Output the [X, Y] coordinate of the center of the cell containing the given text.  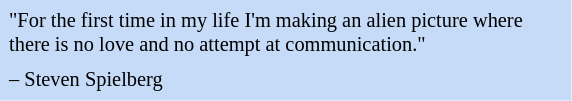
– Steven Spielberg [286, 80]
"For the first time in my life I'm making an alien picture where there is no love and no attempt at communication." [286, 34]
